Provide the [x, y] coordinate of the cell's center where the given text is located.  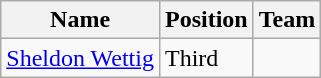
Name [80, 20]
Sheldon Wettig [80, 58]
Position [206, 20]
Third [206, 58]
Team [287, 20]
